Provide the (X, Y) coordinate of the cell's center where the given text is located.  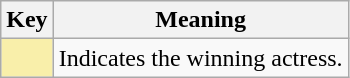
Meaning (200, 20)
Indicates the winning actress. (200, 58)
Key (27, 20)
